Provide the (x, y) coordinate of the cell's center where the given text is located.  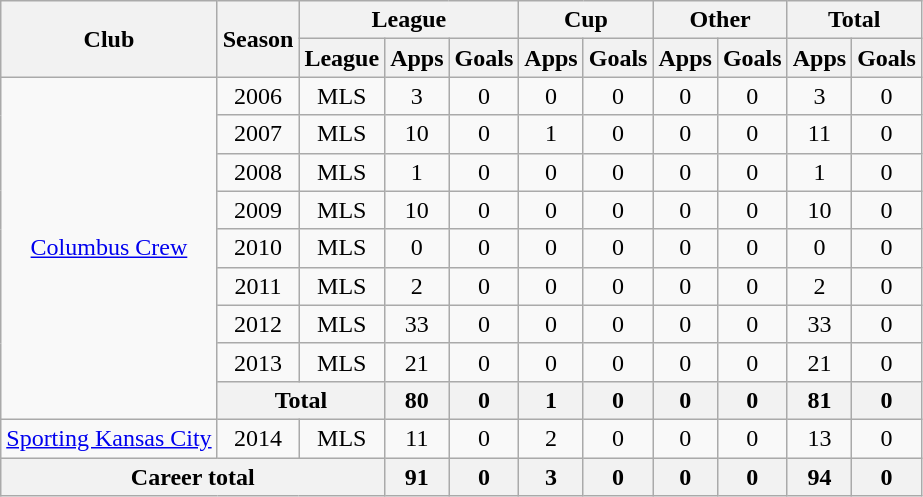
Career total (193, 477)
91 (417, 477)
Sporting Kansas City (109, 438)
Other (720, 20)
2009 (258, 210)
2014 (258, 438)
2010 (258, 248)
2007 (258, 134)
Season (258, 39)
13 (819, 438)
80 (417, 400)
94 (819, 477)
2008 (258, 172)
2013 (258, 362)
2011 (258, 286)
Columbus Crew (109, 248)
2006 (258, 96)
81 (819, 400)
Club (109, 39)
Cup (586, 20)
2012 (258, 324)
